Detect which cell encompasses the target text, then output its [x, y] center coordinate. 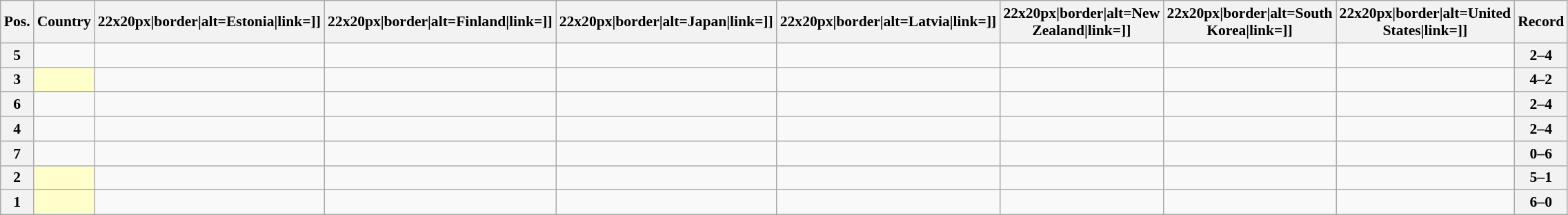
Country [64, 22]
22x20px|border|alt=South Korea|link=]] [1249, 22]
22x20px|border|alt=Finland|link=]] [440, 22]
4–2 [1541, 80]
Record [1541, 22]
0–6 [1541, 154]
5 [17, 55]
5–1 [1541, 178]
1 [17, 203]
6–0 [1541, 203]
6 [17, 105]
22x20px|border|alt=Latvia|link=]] [889, 22]
22x20px|border|alt=New Zealand|link=]] [1082, 22]
2 [17, 178]
7 [17, 154]
22x20px|border|alt=Estonia|link=]] [210, 22]
22x20px|border|alt=United States|link=]] [1425, 22]
4 [17, 129]
3 [17, 80]
Pos. [17, 22]
22x20px|border|alt=Japan|link=]] [666, 22]
